Pinpoint the cell where the given text exists, returning its [X, Y] midpoint coordinate. 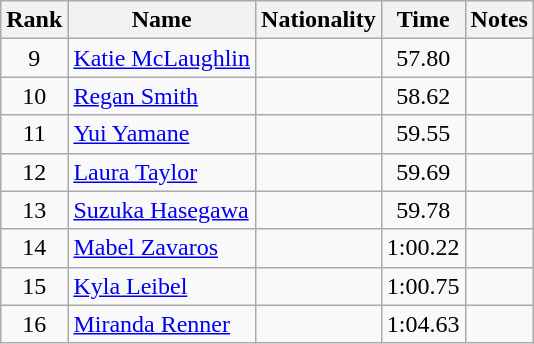
Mabel Zavaros [162, 248]
59.69 [423, 172]
Kyla Leibel [162, 286]
Time [423, 20]
10 [34, 96]
Suzuka Hasegawa [162, 210]
16 [34, 324]
Rank [34, 20]
9 [34, 58]
Laura Taylor [162, 172]
15 [34, 286]
Name [162, 20]
11 [34, 134]
59.55 [423, 134]
Miranda Renner [162, 324]
Regan Smith [162, 96]
57.80 [423, 58]
12 [34, 172]
59.78 [423, 210]
Yui Yamane [162, 134]
Katie McLaughlin [162, 58]
58.62 [423, 96]
Notes [499, 20]
13 [34, 210]
Nationality [319, 20]
14 [34, 248]
1:00.75 [423, 286]
1:04.63 [423, 324]
1:00.22 [423, 248]
